Search for the cell housing the specified text and yield its (X, Y) center coordinate. 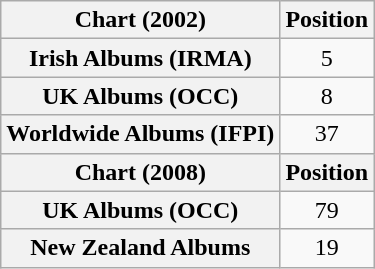
Chart (2008) (140, 172)
5 (327, 58)
Irish Albums (IRMA) (140, 58)
37 (327, 134)
8 (327, 96)
Worldwide Albums (IFPI) (140, 134)
19 (327, 248)
Chart (2002) (140, 20)
79 (327, 210)
New Zealand Albums (140, 248)
